Locate the cell with the specified text and output its (X, Y) center coordinate. 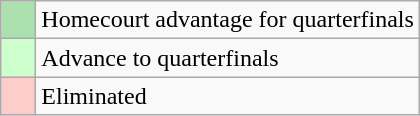
Advance to quarterfinals (228, 58)
Eliminated (228, 96)
Homecourt advantage for quarterfinals (228, 20)
